Return [X, Y] of the center of cell containing provided text 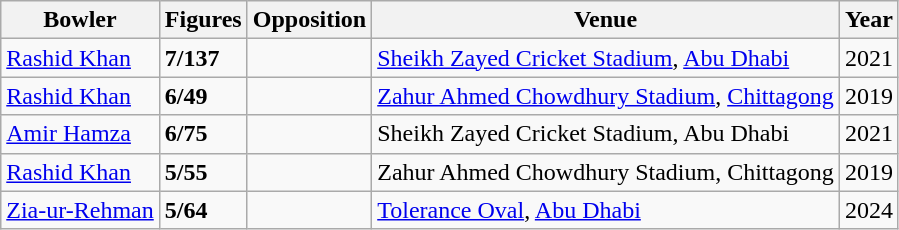
Figures [203, 20]
Bowler [80, 20]
Venue [606, 20]
Tolerance Oval, Abu Dhabi [606, 210]
6/49 [203, 96]
Opposition [309, 20]
5/55 [203, 172]
Amir Hamza [80, 134]
5/64 [203, 210]
6/75 [203, 134]
7/137 [203, 58]
Year [868, 20]
2024 [868, 210]
Zia-ur-Rehman [80, 210]
